Scan for the cell matching the given text and deliver its [X, Y] coordinate at center. 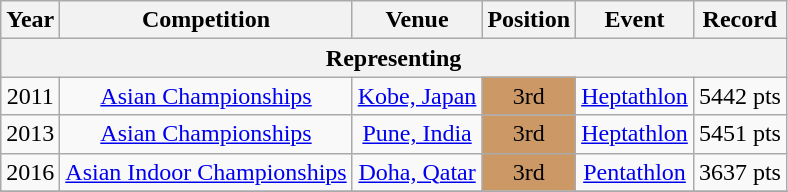
2011 [30, 96]
Year [30, 20]
5451 pts [740, 134]
Event [635, 20]
3637 pts [740, 172]
Doha, Qatar [417, 172]
Position [529, 20]
Asian Indoor Championships [206, 172]
Pentathlon [635, 172]
2016 [30, 172]
Record [740, 20]
Pune, India [417, 134]
Competition [206, 20]
Kobe, Japan [417, 96]
2013 [30, 134]
Representing [394, 58]
5442 pts [740, 96]
Venue [417, 20]
